Provide the [x, y] coordinate of the cell's center where the given text is located.  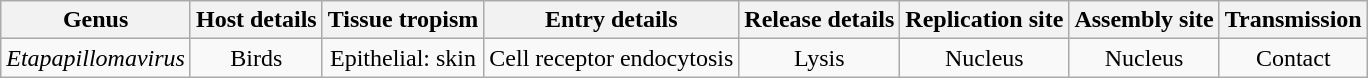
Birds [256, 58]
Etapapillomavirus [96, 58]
Epithelial: skin [403, 58]
Cell receptor endocytosis [612, 58]
Assembly site [1144, 20]
Transmission [1293, 20]
Replication site [984, 20]
Lysis [820, 58]
Genus [96, 20]
Host details [256, 20]
Tissue tropism [403, 20]
Entry details [612, 20]
Contact [1293, 58]
Release details [820, 20]
